Extract the [X, Y] coordinate from the center of the cell holding the provided text.  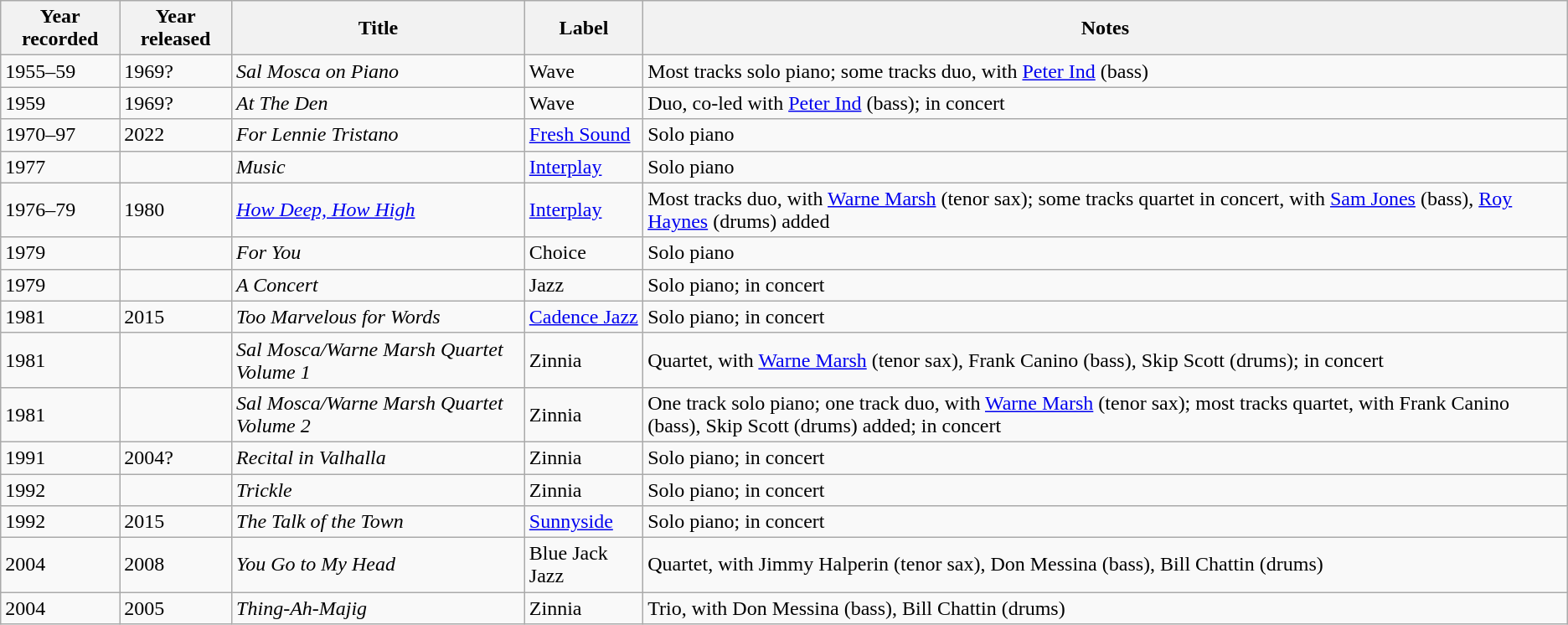
1977 [60, 167]
At The Den [379, 103]
Most tracks solo piano; some tracks duo, with Peter Ind (bass) [1106, 71]
1976–79 [60, 209]
Sal Mosca/Warne Marsh Quartet Volume 2 [379, 414]
Cadence Jazz [583, 317]
1970–97 [60, 135]
2008 [176, 565]
Thing-Ah-Majig [379, 608]
Sal Mosca/Warne Marsh Quartet Volume 1 [379, 360]
2004? [176, 457]
How Deep, How High [379, 209]
Sal Mosca on Piano [379, 71]
2022 [176, 135]
The Talk of the Town [379, 522]
Choice [583, 253]
2005 [176, 608]
Trio, with Don Messina (bass), Bill Chattin (drums) [1106, 608]
Trickle [379, 490]
1980 [176, 209]
For Lennie Tristano [379, 135]
A Concert [379, 285]
Fresh Sound [583, 135]
Most tracks duo, with Warne Marsh (tenor sax); some tracks quartet in concert, with Sam Jones (bass), Roy Haynes (drums) added [1106, 209]
Blue Jack Jazz [583, 565]
Sunnyside [583, 522]
1959 [60, 103]
You Go to My Head [379, 565]
Too Marvelous for Words [379, 317]
Label [583, 28]
1991 [60, 457]
Notes [1106, 28]
Year released [176, 28]
Year recorded [60, 28]
Recital in Valhalla [379, 457]
Title [379, 28]
Quartet, with Warne Marsh (tenor sax), Frank Canino (bass), Skip Scott (drums); in concert [1106, 360]
Music [379, 167]
1955–59 [60, 71]
Quartet, with Jimmy Halperin (tenor sax), Don Messina (bass), Bill Chattin (drums) [1106, 565]
For You [379, 253]
Jazz [583, 285]
Duo, co-led with Peter Ind (bass); in concert [1106, 103]
